Identify which cell holds the provided text, then report its (X, Y) central coordinate. 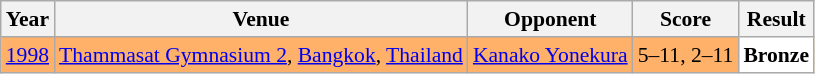
Result (776, 19)
Thammasat Gymnasium 2, Bangkok, Thailand (261, 55)
Opponent (550, 19)
Venue (261, 19)
Kanako Yonekura (550, 55)
5–11, 2–11 (686, 55)
1998 (28, 55)
Bronze (776, 55)
Score (686, 19)
Year (28, 19)
